Provide the (X, Y) coordinate of the cell's center where the given text is located.  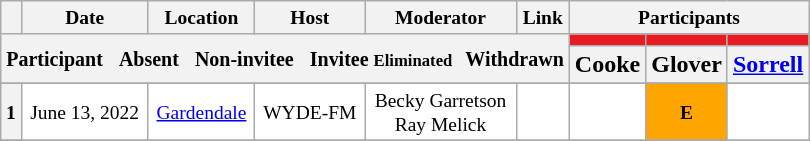
E (687, 112)
Host (310, 18)
Sorrell (768, 64)
Gardendale (202, 112)
Cooke (607, 64)
Date (84, 18)
1 (11, 112)
Moderator (440, 18)
WYDE-FM (310, 112)
Glover (687, 64)
Participant Absent Non-invitee Invitee Eliminated Withdrawn (286, 58)
June 13, 2022 (84, 112)
Location (202, 18)
Becky GarretsonRay Melick (440, 112)
Participants (688, 18)
Link (542, 18)
